Return the (X, Y) coordinate for the center point of the cell that contains the specified text.  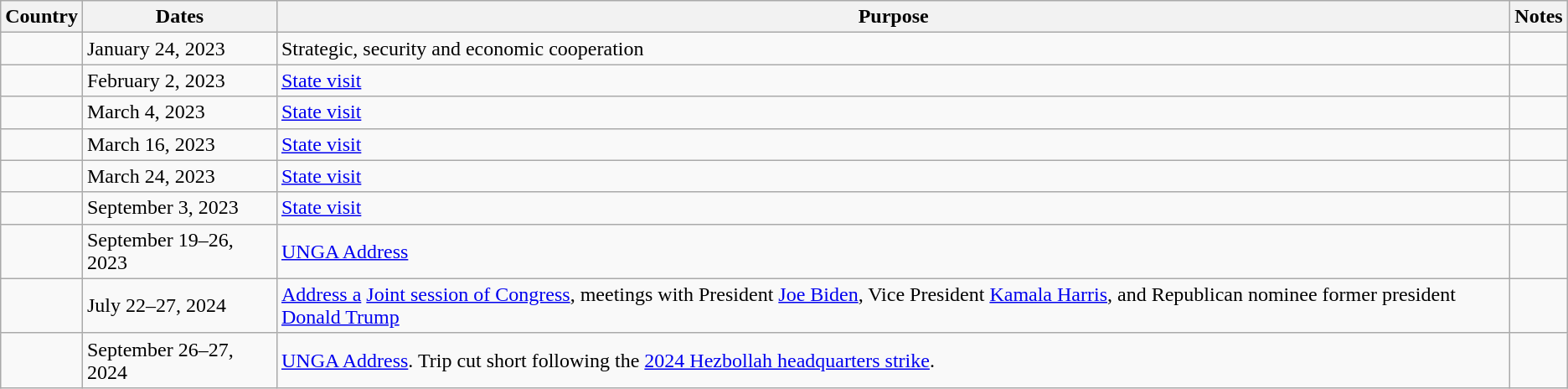
March 4, 2023 (179, 112)
March 24, 2023 (179, 176)
Dates (179, 17)
Country (42, 17)
September 3, 2023 (179, 208)
UNGA Address. Trip cut short following the 2024 Hezbollah headquarters strike. (893, 360)
March 16, 2023 (179, 144)
Strategic, security and economic cooperation (893, 49)
Notes (1539, 17)
February 2, 2023 (179, 80)
Purpose (893, 17)
January 24, 2023 (179, 49)
UNGA Address (893, 252)
September 19–26, 2023 (179, 252)
July 22–27, 2024 (179, 305)
September 26–27, 2024 (179, 360)
